Locate the cell with the specified text and output its (X, Y) center coordinate. 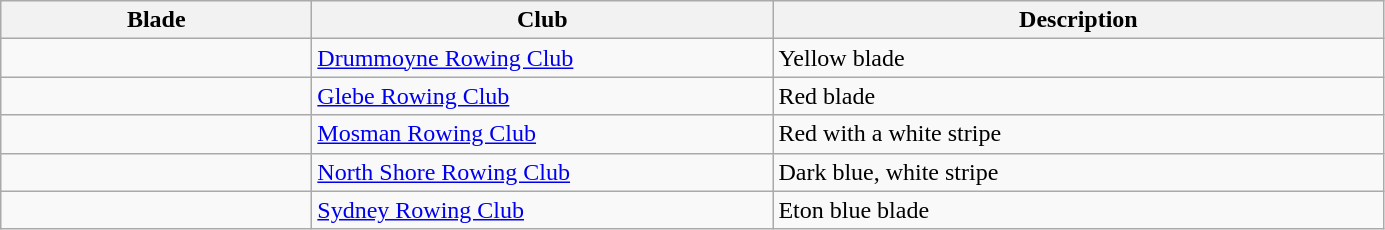
Dark blue, white stripe (1078, 172)
Drummoyne Rowing Club (542, 58)
Red blade (1078, 96)
Club (542, 20)
North Shore Rowing Club (542, 172)
Description (1078, 20)
Red with a white stripe (1078, 134)
Mosman Rowing Club (542, 134)
Glebe Rowing Club (542, 96)
Blade (156, 20)
Yellow blade (1078, 58)
Eton blue blade (1078, 210)
Sydney Rowing Club (542, 210)
